Return (x, y) of the center of cell containing provided text 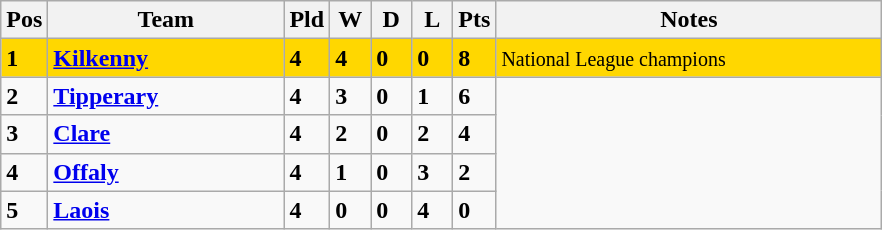
National League champions (689, 58)
Kilkenny (166, 58)
Team (166, 20)
W (350, 20)
Offaly (166, 172)
6 (474, 96)
5 (24, 210)
Clare (166, 134)
Pos (24, 20)
Notes (689, 20)
8 (474, 58)
Pts (474, 20)
D (392, 20)
Tipperary (166, 96)
Pld (307, 20)
L (432, 20)
Laois (166, 210)
